Extract the (X, Y) coordinate from the center of the cell holding the provided text.  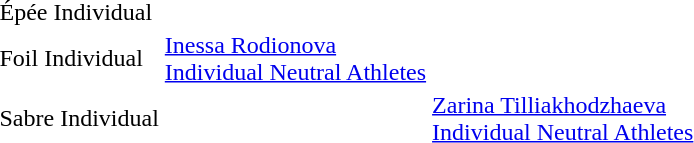
Inessa RodionovaIndividual Neutral Athletes (295, 58)
